Provide the (X, Y) coordinate of the cell's center where the given text is located.  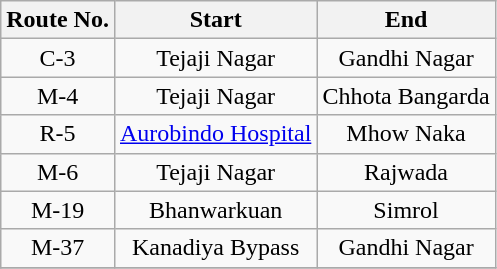
M-19 (58, 210)
Aurobindo Hospital (215, 134)
Start (215, 20)
Rajwada (406, 172)
Kanadiya Bypass (215, 248)
M-37 (58, 248)
Chhota Bangarda (406, 96)
Bhanwarkuan (215, 210)
Mhow Naka (406, 134)
C-3 (58, 58)
M-4 (58, 96)
M-6 (58, 172)
R-5 (58, 134)
End (406, 20)
Simrol (406, 210)
Route No. (58, 20)
